Return the (x, y) coordinate for the center point of the cell that contains the specified text.  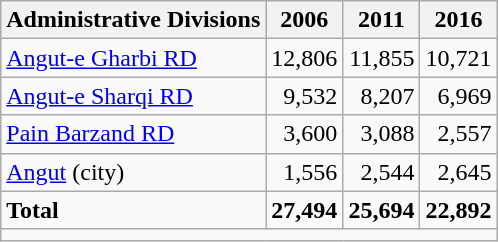
27,494 (304, 210)
10,721 (458, 58)
12,806 (304, 58)
2016 (458, 20)
6,969 (458, 96)
11,855 (382, 58)
2,544 (382, 172)
3,600 (304, 134)
Administrative Divisions (134, 20)
Angut (city) (134, 172)
Angut-e Sharqi RD (134, 96)
Angut-e Gharbi RD (134, 58)
1,556 (304, 172)
3,088 (382, 134)
9,532 (304, 96)
2006 (304, 20)
8,207 (382, 96)
22,892 (458, 210)
2,557 (458, 134)
25,694 (382, 210)
2011 (382, 20)
2,645 (458, 172)
Pain Barzand RD (134, 134)
Total (134, 210)
